Determine the [X, Y] coordinate at the center of the cell enclosing the given text.  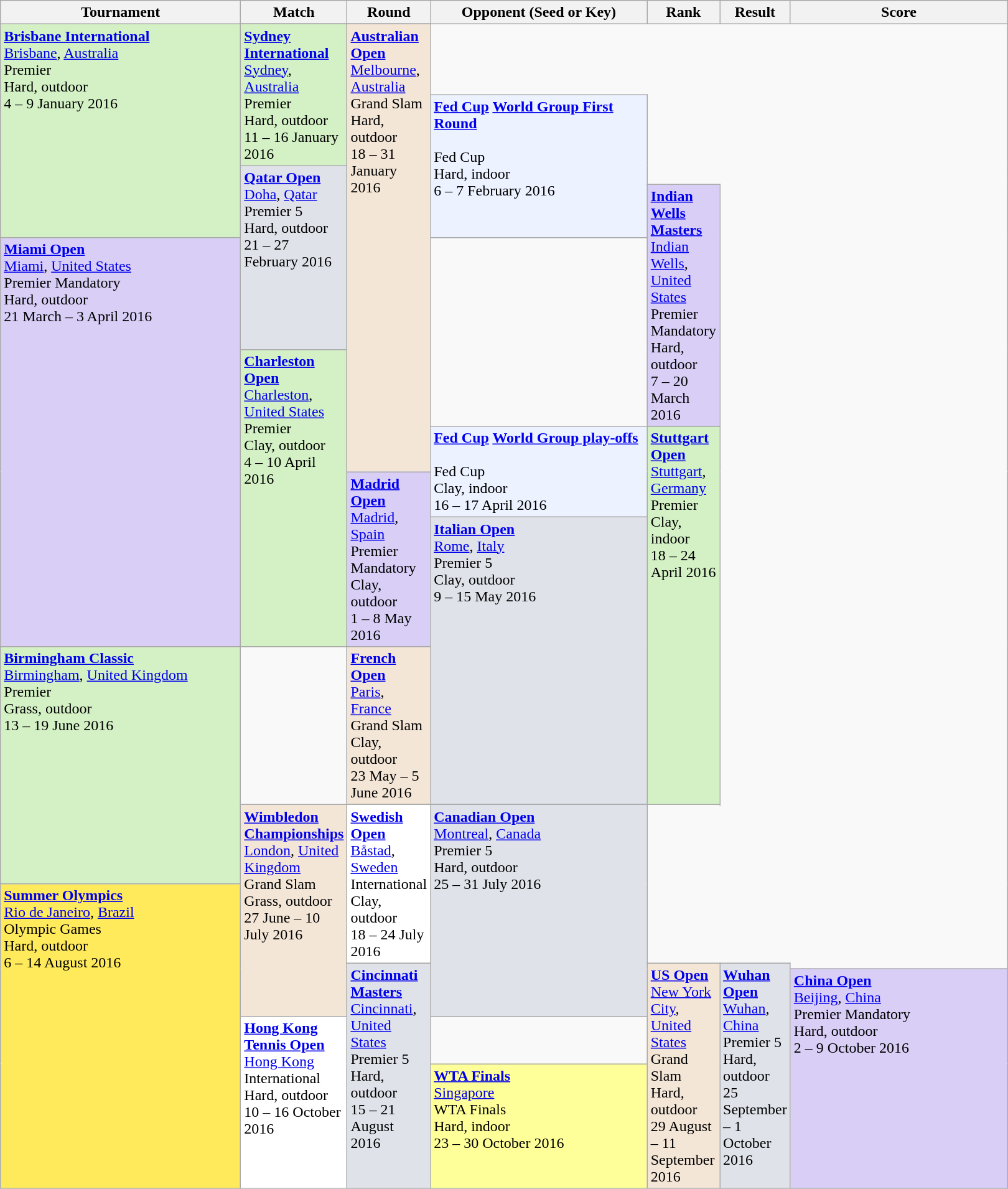
WTA Finals SingaporeWTA FinalsHard, indoor23 – 30 October 2016 [539, 1126]
Stuttgart Open Stuttgart, GermanyPremierClay, indoor18 – 24 April 2016 [683, 616]
US Open New York City, United StatesGrand SlamHard, outdoor29 August – 11 September 2016 [683, 1076]
Charleston Open Charleston, United StatesPremierClay, outdoor4 – 10 April 2016 [294, 498]
Fed Cup World Group First Round Fed CupHard, indoor6 – 7 February 2016 [539, 166]
Rank [683, 12]
Birmingham Classic Birmingham, United KingdomPremierGrass, outdoor13 – 19 June 2016 [121, 766]
Canadian Open Montreal, CanadaPremier 5Hard, outdoor25 – 31 July 2016 [539, 911]
Fed Cup World Group play-offs Fed CupClay, indoor16 – 17 April 2016 [539, 472]
Indian Wells Masters Indian Wells, United StatesPremier MandatoryHard, outdoor7 – 20 March 2016 [683, 305]
Wimbledon Championships London, United KingdomGrand SlamGrass, outdoor27 June – 10 July 2016 [294, 911]
Sydney International Sydney, AustraliaPremierHard, outdoor11 – 16 January 2016 [294, 95]
Qatar Open Doha, QatarPremier 5Hard, outdoor21 – 27 February 2016 [294, 258]
Swedish Open Båstad, SwedenInternationalClay, outdoor18 – 24 July 2016 [389, 884]
Cincinnati Masters Cincinnati, United StatesPremier 5Hard, outdoor15 – 21 August 2016 [389, 1076]
Brisbane International Brisbane, AustraliaPremierHard, outdoor4 – 9 January 2016 [121, 131]
Result [755, 12]
Summer Olympics Rio de Janeiro, BrazilOlympic GamesHard, outdoor6 – 14 August 2016 [121, 1036]
Match [294, 12]
Score [898, 12]
Round [389, 12]
Hong Kong Tennis Open Hong KongInternationalHard, outdoor10 – 16 October 2016 [294, 1102]
Madrid Open Madrid, SpainPremier MandatoryClay, outdoor1 – 8 May 2016 [389, 559]
China Open Beijing, ChinaPremier MandatoryHard, outdoor2 – 9 October 2016 [898, 1078]
Miami Open Miami, United StatesPremier MandatoryHard, outdoor21 March – 3 April 2016 [121, 442]
Italian Open Rome, ItalyPremier 5Clay, outdoor9 – 15 May 2016 [539, 661]
Australian Open Melbourne, AustraliaGrand SlamHard, outdoor18 – 31 January 2016 [389, 248]
Wuhan Open Wuhan, ChinaPremier 5Hard, outdoor25 September – 1 October 2016 [755, 1076]
Tournament [121, 12]
Opponent (Seed or Key) [539, 12]
French Open Paris, FranceGrand SlamClay, outdoor23 May – 5 June 2016 [389, 726]
